For the text-containing cell, return its midpoint in (X, Y) coordinate format. 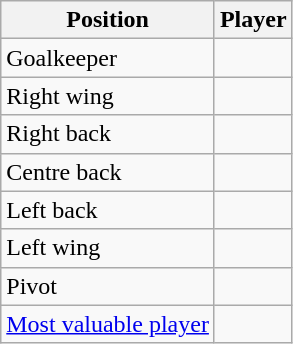
Goalkeeper (108, 58)
Right wing (108, 96)
Most valuable player (108, 324)
Left wing (108, 248)
Position (108, 20)
Pivot (108, 286)
Player (253, 20)
Left back (108, 210)
Centre back (108, 172)
Right back (108, 134)
